Detect which cell encompasses the target text, then output its (X, Y) center coordinate. 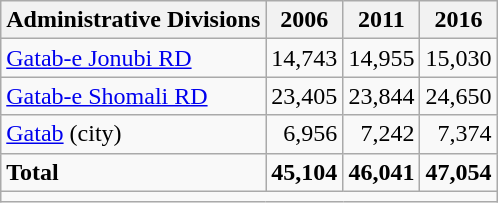
2011 (382, 20)
14,955 (382, 58)
47,054 (458, 172)
Gatab-e Jonubi RD (134, 58)
2016 (458, 20)
46,041 (382, 172)
7,242 (382, 134)
23,405 (304, 96)
14,743 (304, 58)
45,104 (304, 172)
15,030 (458, 58)
Gatab-e Shomali RD (134, 96)
Gatab (city) (134, 134)
24,650 (458, 96)
Administrative Divisions (134, 20)
2006 (304, 20)
Total (134, 172)
7,374 (458, 134)
23,844 (382, 96)
6,956 (304, 134)
